Search for the cell housing the specified text and yield its [x, y] center coordinate. 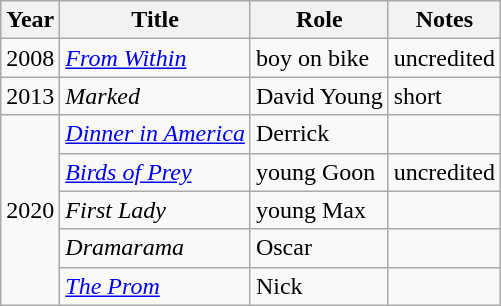
young Goon [319, 172]
2020 [30, 210]
Birds of Prey [156, 172]
boy on bike [319, 58]
David Young [319, 96]
young Max [319, 210]
2008 [30, 58]
2013 [30, 96]
Nick [319, 286]
Notes [444, 20]
The Prom [156, 286]
Marked [156, 96]
Oscar [319, 248]
Dinner in America [156, 134]
Derrick [319, 134]
Title [156, 20]
short [444, 96]
Year [30, 20]
Dramarama [156, 248]
From Within [156, 58]
First Lady [156, 210]
Role [319, 20]
